For the text-containing cell, return its midpoint in [x, y] coordinate format. 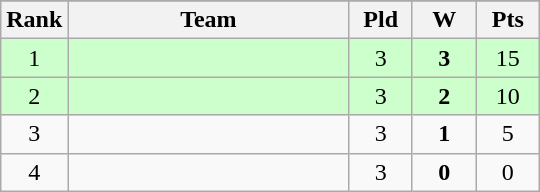
Pld [381, 20]
Rank [34, 20]
Pts [508, 20]
10 [508, 96]
15 [508, 58]
5 [508, 134]
Team [208, 20]
W [444, 20]
4 [34, 172]
